Locate the cell with the specified text and output its (X, Y) center coordinate. 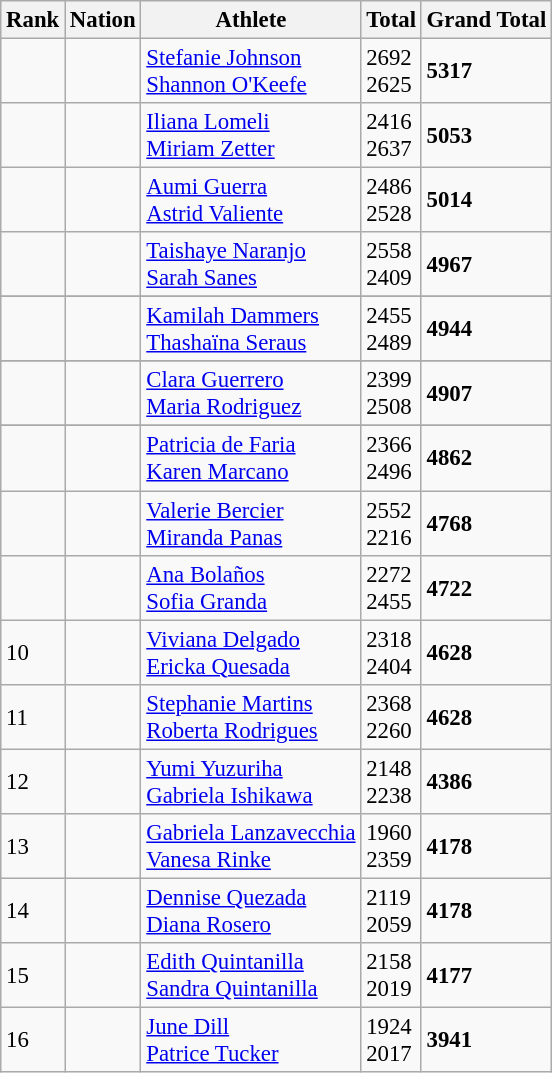
23682260 (391, 716)
19602359 (391, 846)
Stephanie MartinsRoberta Rodrigues (251, 716)
26922625 (391, 72)
25522216 (391, 524)
Yumi YuzurihaGabriela Ishikawa (251, 782)
Total (391, 20)
5014 (486, 200)
23992508 (391, 394)
24862528 (391, 200)
21582019 (391, 976)
10 (33, 652)
25582409 (391, 264)
4967 (486, 264)
Patricia de FariaKaren Marcano (251, 458)
Grand Total (486, 20)
Edith QuintanillaSandra Quintanilla (251, 976)
24162637 (391, 136)
21192059 (391, 910)
21482238 (391, 782)
5053 (486, 136)
14 (33, 910)
Taishaye NaranjoSarah Sanes (251, 264)
Gabriela LanzavecchiaVanesa Rinke (251, 846)
23662496 (391, 458)
Viviana DelgadoEricka Quesada (251, 652)
4768 (486, 524)
4944 (486, 330)
Athlete (251, 20)
4862 (486, 458)
12 (33, 782)
4386 (486, 782)
24552489 (391, 330)
Aumi GuerraAstrid Valiente (251, 200)
Ana BolañosSofia Granda (251, 588)
Kamilah DammersThashaïna Seraus (251, 330)
5317 (486, 72)
4907 (486, 394)
June DillPatrice Tucker (251, 1040)
13 (33, 846)
Stefanie JohnsonShannon O'Keefe (251, 72)
23182404 (391, 652)
Rank (33, 20)
11 (33, 716)
4722 (486, 588)
Dennise QuezadaDiana Rosero (251, 910)
19242017 (391, 1040)
3941 (486, 1040)
16 (33, 1040)
Iliana LomeliMiriam Zetter (251, 136)
Valerie BercierMiranda Panas (251, 524)
22722455 (391, 588)
Clara GuerreroMaria Rodriguez (251, 394)
Nation (103, 20)
4177 (486, 976)
15 (33, 976)
